Provide the [X, Y] coordinate of the cell's center where the given text is located.  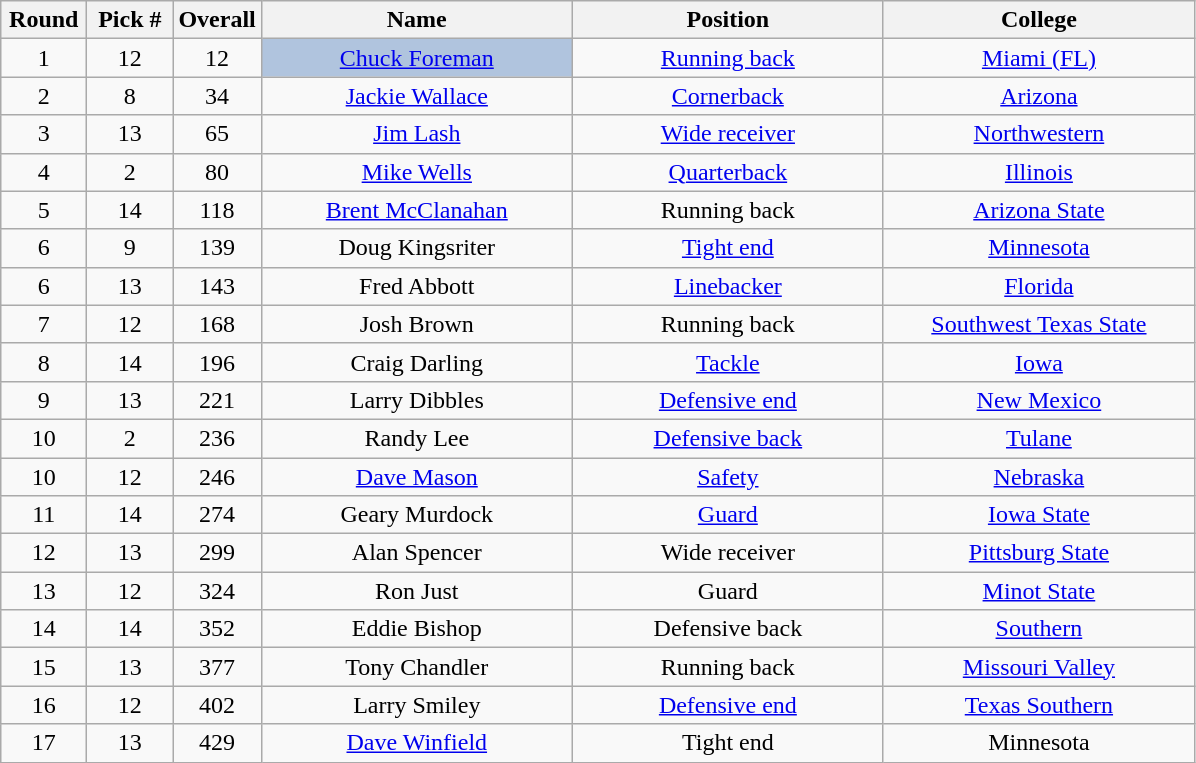
Linebacker [728, 286]
11 [44, 515]
College [1038, 20]
221 [217, 400]
Quarterback [728, 172]
Southwest Texas State [1038, 324]
17 [44, 743]
Southern [1038, 629]
377 [217, 667]
Iowa State [1038, 515]
Chuck Foreman [416, 58]
New Mexico [1038, 400]
Illinois [1038, 172]
118 [217, 210]
Safety [728, 477]
Minot State [1038, 591]
15 [44, 667]
Missouri Valley [1038, 667]
65 [217, 134]
Texas Southern [1038, 705]
Cornerback [728, 96]
Position [728, 20]
Florida [1038, 286]
Brent McClanahan [416, 210]
5 [44, 210]
139 [217, 248]
Tackle [728, 362]
Pittsburg State [1038, 553]
Mike Wells [416, 172]
80 [217, 172]
Doug Kingsriter [416, 248]
Alan Spencer [416, 553]
299 [217, 553]
246 [217, 477]
4 [44, 172]
Eddie Bishop [416, 629]
429 [217, 743]
Miami (FL) [1038, 58]
Josh Brown [416, 324]
352 [217, 629]
Dave Winfield [416, 743]
Tony Chandler [416, 667]
Arizona [1038, 96]
Larry Dibbles [416, 400]
168 [217, 324]
Northwestern [1038, 134]
143 [217, 286]
Overall [217, 20]
324 [217, 591]
Larry Smiley [416, 705]
274 [217, 515]
Nebraska [1038, 477]
Round [44, 20]
Arizona State [1038, 210]
Ron Just [416, 591]
16 [44, 705]
Iowa [1038, 362]
7 [44, 324]
Randy Lee [416, 438]
196 [217, 362]
Craig Darling [416, 362]
Geary Murdock [416, 515]
34 [217, 96]
1 [44, 58]
Fred Abbott [416, 286]
Jackie Wallace [416, 96]
402 [217, 705]
Tulane [1038, 438]
Dave Mason [416, 477]
Name [416, 20]
236 [217, 438]
3 [44, 134]
Pick # [130, 20]
Jim Lash [416, 134]
